Search for the cell housing the specified text and yield its [x, y] center coordinate. 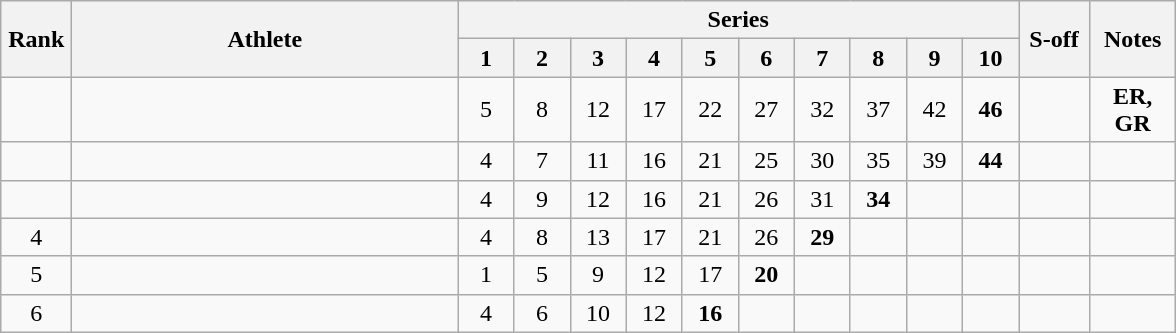
S-off [1054, 39]
37 [878, 110]
29 [822, 237]
46 [990, 110]
20 [766, 275]
44 [990, 161]
Series [738, 20]
3 [598, 58]
39 [934, 161]
27 [766, 110]
34 [878, 199]
11 [598, 161]
32 [822, 110]
30 [822, 161]
25 [766, 161]
31 [822, 199]
42 [934, 110]
35 [878, 161]
Rank [36, 39]
Notes [1133, 39]
2 [542, 58]
ER, GR [1133, 110]
22 [710, 110]
13 [598, 237]
Athlete [265, 39]
